Identify which cell holds the provided text, then report its (x, y) central coordinate. 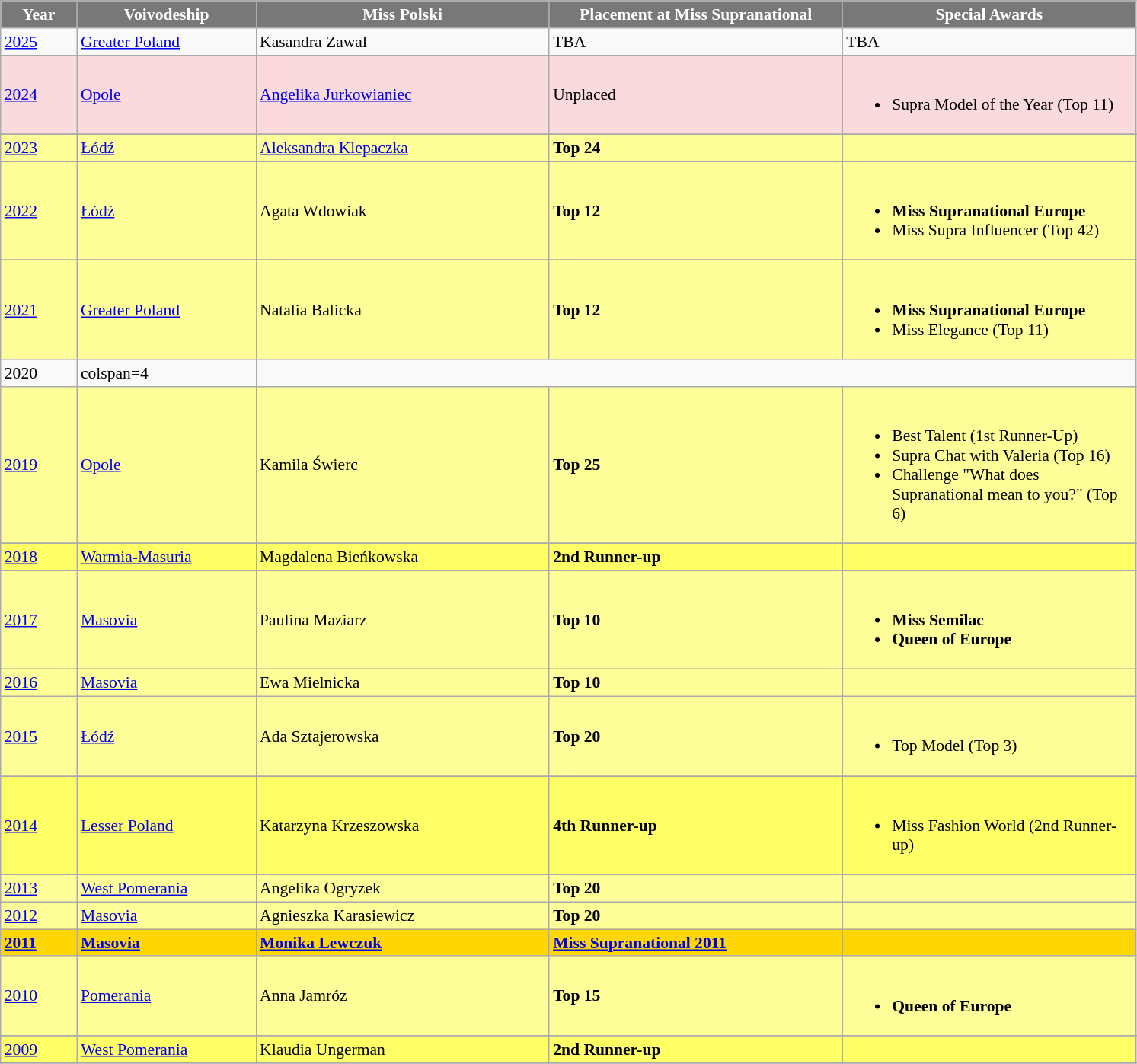
Natalia Balicka (402, 310)
Angelika Ogryzek (402, 889)
Voivodeship (166, 14)
2020 (39, 373)
Year (39, 14)
Miss Supranational EuropeMiss Elegance (Top 11) (988, 310)
2010 (39, 996)
Katarzyna Krzeszowska (402, 826)
2023 (39, 149)
2025 (39, 42)
Top 15 (696, 996)
Paulina Maziarz (402, 620)
Agnieszka Karasiewicz (402, 916)
Magdalena Bieńkowska (402, 558)
2014 (39, 826)
Placement at Miss Supranational (696, 14)
Pomerania (166, 996)
Ewa Mielnicka (402, 683)
Lesser Poland (166, 826)
2009 (39, 1050)
2012 (39, 916)
2018 (39, 558)
2024 (39, 94)
Anna Jamróz (402, 996)
Miss SemilacQueen of Europe (988, 620)
2015 (39, 736)
Agata Wdowiak (402, 211)
2019 (39, 465)
2013 (39, 889)
Best Talent (1st Runner-Up)Supra Chat with Valeria (Top 16)Challenge "What does Supranational mean to you?" (Top 6) (988, 465)
Monika Lewczuk (402, 943)
colspan=4 (166, 373)
Special Awards (988, 14)
Top 24 (696, 149)
Unplaced (696, 94)
Miss Supranational EuropeMiss Supra Influencer (Top 42) (988, 211)
Miss Polski (402, 14)
Ada Sztajerowska (402, 736)
Top Model (Top 3) (988, 736)
2021 (39, 310)
2011 (39, 943)
Warmia-Masuria (166, 558)
Klaudia Ungerman (402, 1050)
4th Runner-up (696, 826)
Miss Supranational 2011 (696, 943)
Queen of Europe (988, 996)
Kamila Świerc (402, 465)
2016 (39, 683)
Aleksandra Klepaczka (402, 149)
Kasandra Zawal (402, 42)
Miss Fashion World (2nd Runner-up) (988, 826)
Angelika Jurkowianiec (402, 94)
2022 (39, 211)
2017 (39, 620)
Supra Model of the Year (Top 11) (988, 94)
Top 25 (696, 465)
